Provide the (X, Y) coordinate of the cell's center where the given text is located.  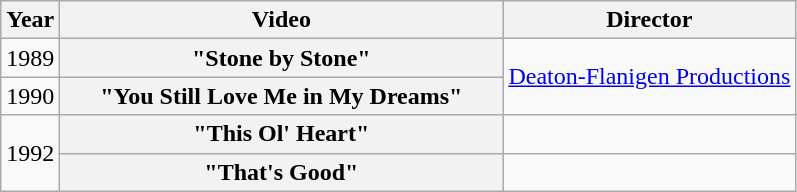
"This Ol' Heart" (282, 134)
Deaton-Flanigen Productions (650, 77)
"Stone by Stone" (282, 58)
"You Still Love Me in My Dreams" (282, 96)
1989 (30, 58)
Director (650, 20)
1992 (30, 153)
1990 (30, 96)
Year (30, 20)
"That's Good" (282, 172)
Video (282, 20)
